Find where the given text appears and provide that cell's center as (x, y) coordinate. 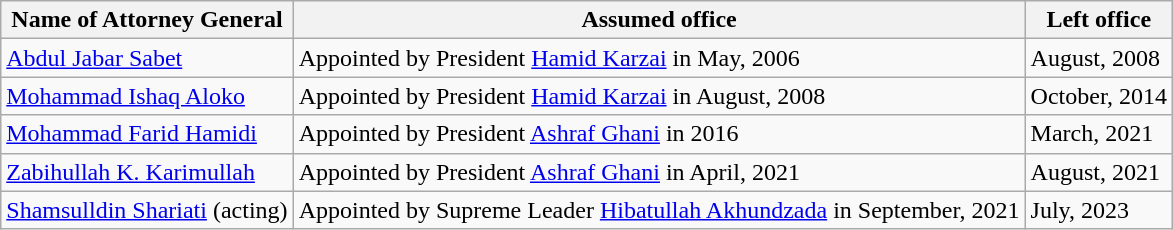
Appointed by President Hamid Karzai in May, 2006 (659, 58)
Appointed by President Hamid Karzai in August, 2008 (659, 96)
Name of Attorney General (147, 20)
Zabihullah K. Karimullah (147, 172)
Shamsulldin Shariati (acting) (147, 210)
Mohammad Farid Hamidi (147, 134)
Abdul Jabar Sabet (147, 58)
Appointed by Supreme Leader Hibatullah Akhundzada in September, 2021 (659, 210)
October, 2014 (1098, 96)
August, 2021 (1098, 172)
Appointed by President Ashraf Ghani in 2016 (659, 134)
August, 2008 (1098, 58)
Appointed by President Ashraf Ghani in April, 2021 (659, 172)
Mohammad Ishaq Aloko (147, 96)
July, 2023 (1098, 210)
Left office (1098, 20)
Assumed office (659, 20)
March, 2021 (1098, 134)
